Pinpoint the cell where the given text exists, returning its [X, Y] midpoint coordinate. 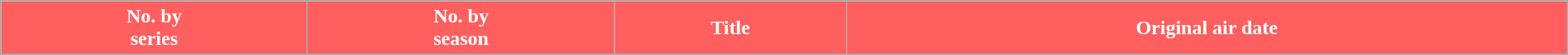
No. byseries [154, 28]
Title [730, 28]
Original air date [1207, 28]
No. byseason [461, 28]
